Scan for the cell matching the given text and deliver its (x, y) coordinate at center. 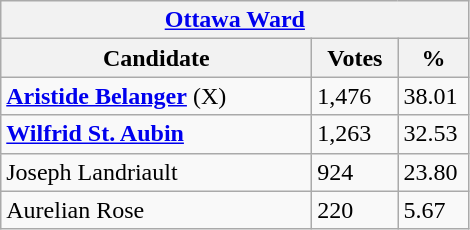
% (434, 58)
Ottawa Ward (235, 20)
5.67 (434, 210)
1,263 (355, 134)
23.80 (434, 172)
Wilfrid St. Aubin (156, 134)
Joseph Landriault (156, 172)
924 (355, 172)
Aurelian Rose (156, 210)
32.53 (434, 134)
Aristide Belanger (X) (156, 96)
38.01 (434, 96)
Candidate (156, 58)
Votes (355, 58)
220 (355, 210)
1,476 (355, 96)
